Return the [X, Y] coordinate for the center point of the cell that contains the specified text.  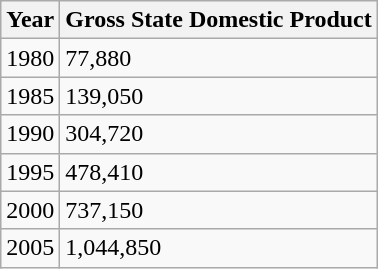
2000 [30, 210]
1985 [30, 96]
2005 [30, 248]
139,050 [218, 96]
1,044,850 [218, 248]
304,720 [218, 134]
478,410 [218, 172]
Year [30, 20]
737,150 [218, 210]
Gross State Domestic Product [218, 20]
1990 [30, 134]
1980 [30, 58]
1995 [30, 172]
77,880 [218, 58]
